From the cell containing the given text, extract its center point as (x, y) coordinate. 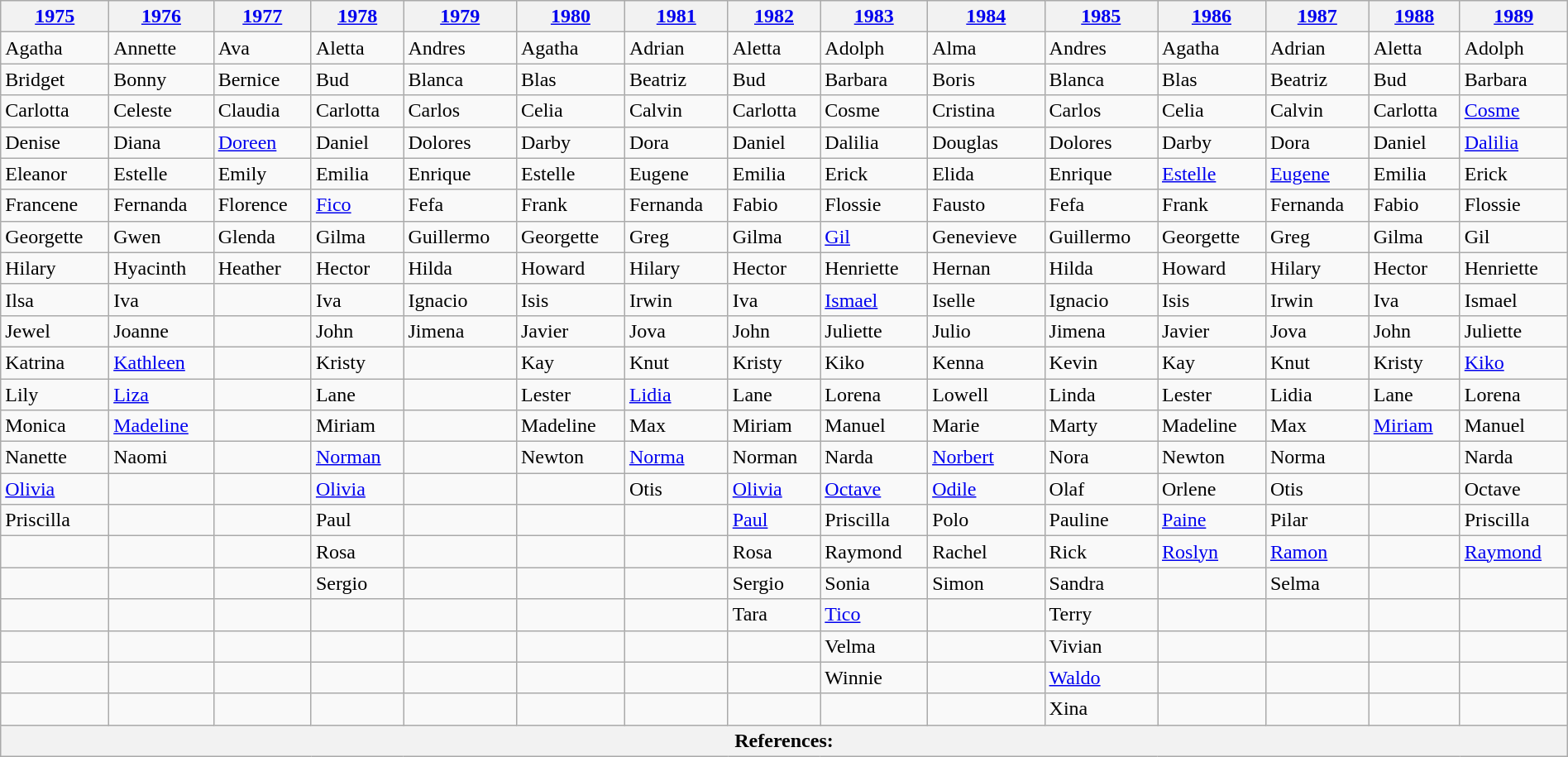
Monica (55, 426)
Ramon (1317, 552)
1983 (874, 17)
1982 (774, 17)
Vivian (1101, 646)
Cristina (986, 111)
1988 (1414, 17)
Marie (986, 426)
Emily (262, 174)
Hyacinth (161, 268)
Kathleen (161, 362)
Elida (986, 174)
1986 (1212, 17)
Waldo (1101, 678)
Kevin (1101, 362)
1985 (1101, 17)
Winnie (874, 678)
Sandra (1101, 583)
Hernan (986, 268)
Sonia (874, 583)
Bonny (161, 79)
Ava (262, 48)
Xina (1101, 709)
1980 (571, 17)
Claudia (262, 111)
Orlene (1212, 489)
Paine (1212, 520)
Nanette (55, 458)
1984 (986, 17)
Pilar (1317, 520)
Gwen (161, 237)
Francene (55, 205)
Fausto (986, 205)
Naomi (161, 458)
Ilsa (55, 299)
Rick (1101, 552)
Jewel (55, 331)
Linda (1101, 395)
Heather (262, 268)
Bernice (262, 79)
Simon (986, 583)
Glenda (262, 237)
Florence (262, 205)
Katrina (55, 362)
Kenna (986, 362)
Fico (357, 205)
Roslyn (1212, 552)
1979 (460, 17)
Bridget (55, 79)
1975 (55, 17)
Pauline (1101, 520)
1981 (676, 17)
Olaf (1101, 489)
Marty (1101, 426)
Diana (161, 142)
Lily (55, 395)
References: (784, 740)
Iselle (986, 299)
Joanne (161, 331)
1977 (262, 17)
Norbert (986, 458)
Doreen (262, 142)
1989 (1513, 17)
1976 (161, 17)
Genevieve (986, 237)
Tico (874, 615)
Annette (161, 48)
Boris (986, 79)
Nora (1101, 458)
Selma (1317, 583)
Douglas (986, 142)
Denise (55, 142)
Terry (1101, 615)
1987 (1317, 17)
Rachel (986, 552)
Alma (986, 48)
Celeste (161, 111)
Tara (774, 615)
Lowell (986, 395)
Julio (986, 331)
Odile (986, 489)
Polo (986, 520)
Eleanor (55, 174)
Liza (161, 395)
1978 (357, 17)
Velma (874, 646)
